Extract the (x, y) coordinate from the center of the cell holding the provided text.  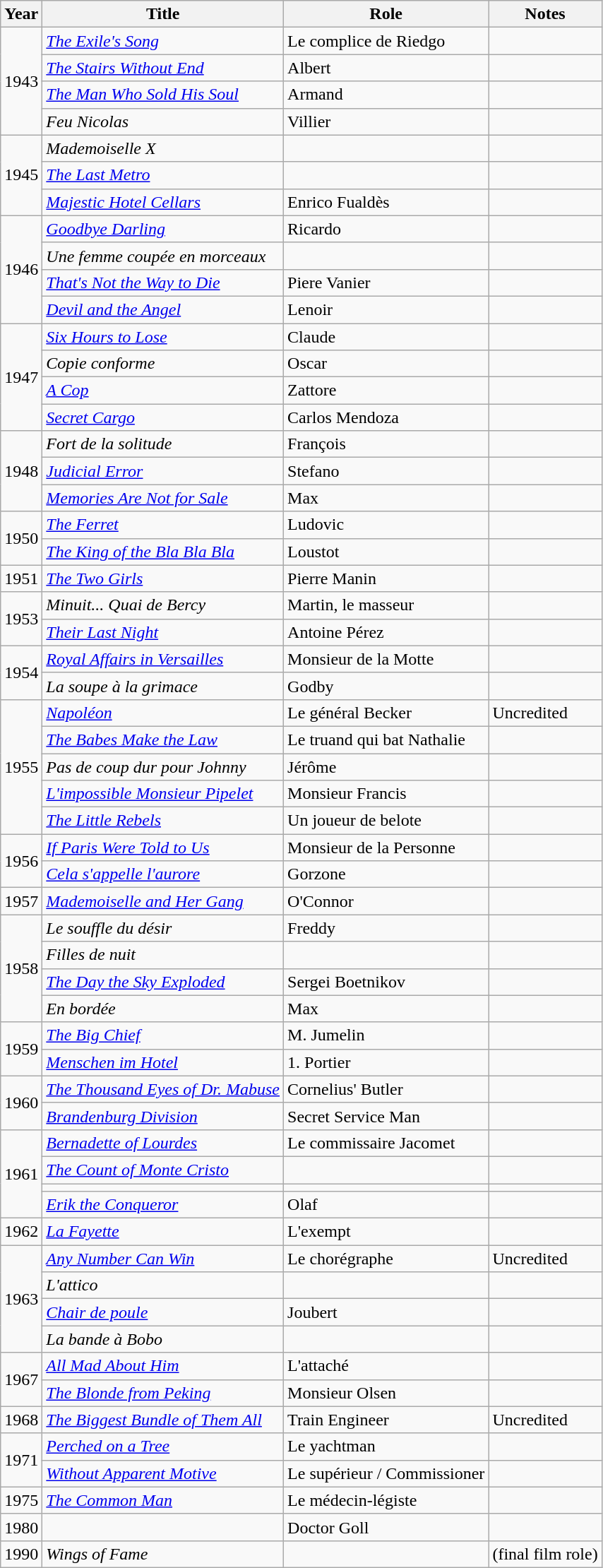
1990 (21, 1554)
Menschen im Hotel (163, 1062)
The Stairs Without End (163, 68)
Role (386, 14)
Freddy (386, 928)
Monsieur Olsen (386, 1393)
Majestic Hotel Cellars (163, 202)
Monsieur Francis (386, 794)
La soupe à la grimace (163, 686)
Loustot (386, 552)
Monsieur de la Personne (386, 848)
Stefano (386, 471)
Enrico Fualdès (386, 202)
All Mad About Him (163, 1366)
The Man Who Sold His Soul (163, 95)
1947 (21, 377)
Mademoiselle and Her Gang (163, 901)
Olaf (386, 1205)
1950 (21, 538)
Brandenburg Division (163, 1116)
1945 (21, 175)
(final film role) (545, 1554)
1968 (21, 1420)
Napoléon (163, 713)
Joubert (386, 1312)
Le commissaire Jacomet (386, 1143)
1953 (21, 619)
Notes (545, 14)
Un joueur de belote (386, 821)
1958 (21, 968)
The Babes Make the Law (163, 740)
1951 (21, 578)
Filles de nuit (163, 955)
1955 (21, 766)
The Blonde from Peking (163, 1393)
Oscar (386, 364)
Cela s'appelle l'aurore (163, 874)
Secret Cargo (163, 417)
Carlos Mendoza (386, 417)
Mademoiselle X (163, 148)
Goodbye Darling (163, 229)
Le yachtman (386, 1447)
The Thousand Eyes of Dr. Mabuse (163, 1089)
Le général Becker (386, 713)
1954 (21, 672)
1961 (21, 1174)
1962 (21, 1232)
Fort de la solitude (163, 444)
The Last Metro (163, 175)
Godby (386, 686)
1959 (21, 1049)
1943 (21, 81)
Title (163, 14)
Jérôme (386, 766)
Their Last Night (163, 632)
Perched on a Tree (163, 1447)
Villier (386, 121)
If Paris Were Told to Us (163, 848)
1967 (21, 1379)
Ludovic (386, 525)
Without Apparent Motive (163, 1473)
Monsieur de la Motte (386, 659)
La bande à Bobo (163, 1339)
Chair de poule (163, 1312)
Le truand qui bat Nathalie (386, 740)
La Fayette (163, 1232)
Claude (386, 337)
Doctor Goll (386, 1527)
Piere Vanier (386, 283)
1963 (21, 1299)
Le chorégraphe (386, 1259)
Zattore (386, 391)
M. Jumelin (386, 1035)
The Day the Sky Exploded (163, 982)
Bernadette of Lourdes (163, 1143)
Six Hours to Lose (163, 337)
O'Connor (386, 901)
The Biggest Bundle of Them All (163, 1420)
The Common Man (163, 1500)
Devil and the Angel (163, 309)
François (386, 444)
Sergei Boetnikov (386, 982)
Armand (386, 95)
L'exempt (386, 1232)
Pas de coup dur pour Johnny (163, 766)
Antoine Pérez (386, 632)
Minuit... Quai de Bercy (163, 605)
Pierre Manin (386, 578)
The Count of Monte Cristo (163, 1170)
Le souffle du désir (163, 928)
That's Not the Way to Die (163, 283)
Any Number Can Win (163, 1259)
The Exile's Song (163, 41)
1956 (21, 861)
1946 (21, 269)
Albert (386, 68)
1980 (21, 1527)
L'impossible Monsieur Pipelet (163, 794)
Ricardo (386, 229)
A Cop (163, 391)
Secret Service Man (386, 1116)
Judicial Error (163, 471)
Le médecin-légiste (386, 1500)
Train Engineer (386, 1420)
L'attaché (386, 1366)
The King of the Bla Bla Bla (163, 552)
The Little Rebels (163, 821)
Le supérieur / Commissioner (386, 1473)
Royal Affairs in Versailles (163, 659)
The Big Chief (163, 1035)
1. Portier (386, 1062)
L'attico (163, 1285)
Une femme coupée en morceaux (163, 256)
Copie conforme (163, 364)
The Two Girls (163, 578)
1975 (21, 1500)
Le complice de Riedgo (386, 41)
Gorzone (386, 874)
1957 (21, 901)
Year (21, 14)
Wings of Fame (163, 1554)
Cornelius' Butler (386, 1089)
En bordée (163, 1009)
1948 (21, 471)
Martin, le masseur (386, 605)
Lenoir (386, 309)
1960 (21, 1103)
Memories Are Not for Sale (163, 498)
Erik the Conqueror (163, 1205)
The Ferret (163, 525)
1971 (21, 1460)
Feu Nicolas (163, 121)
